For the text-containing cell, return its midpoint in [X, Y] coordinate format. 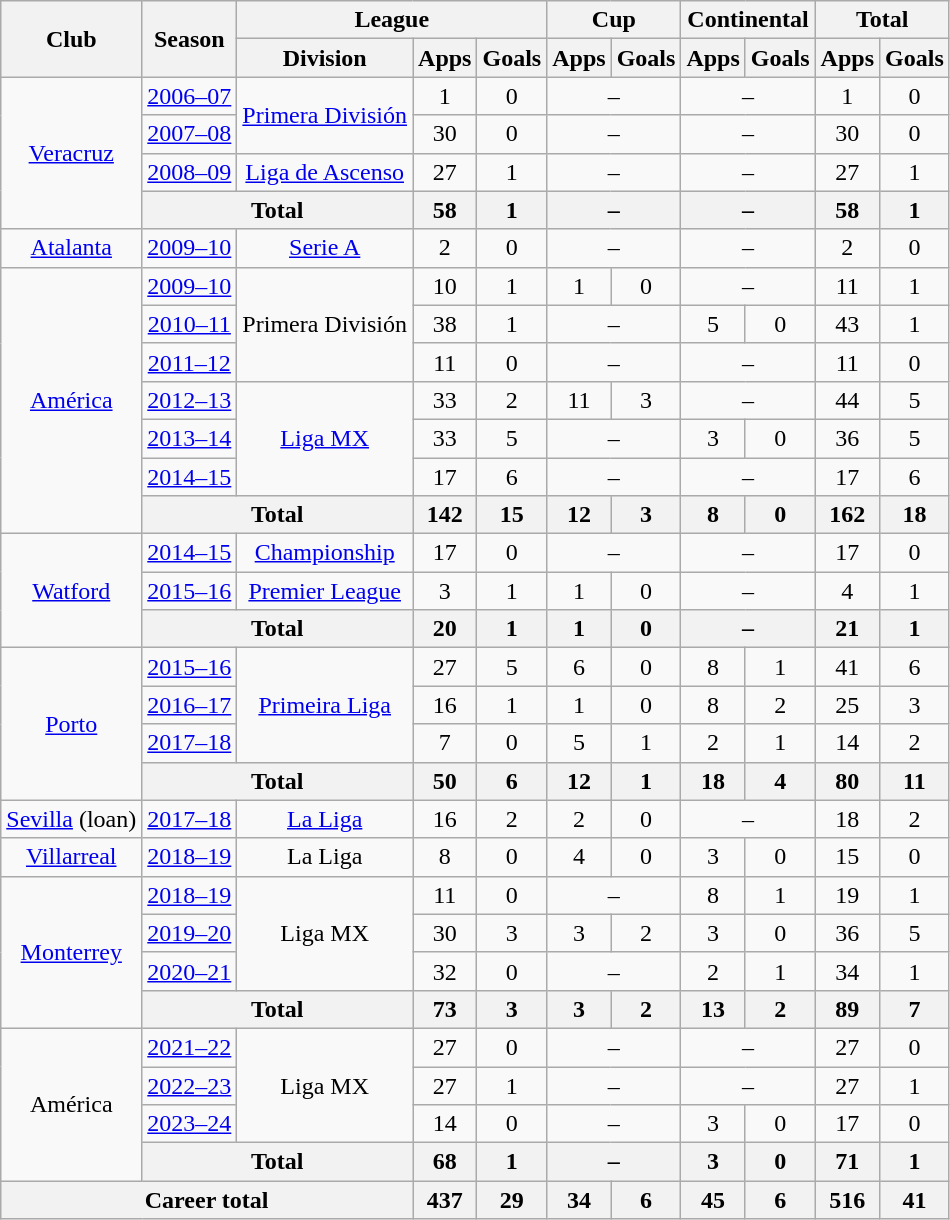
Career total [207, 1200]
Porto [72, 724]
Liga de Ascenso [325, 172]
516 [847, 1200]
2021–22 [190, 1047]
2020–21 [190, 971]
45 [713, 1200]
Monterrey [72, 952]
38 [445, 324]
2013–14 [190, 438]
2022–23 [190, 1085]
20 [445, 629]
2019–20 [190, 933]
Watford [72, 591]
162 [847, 515]
80 [847, 781]
Premier League [325, 591]
142 [445, 515]
League [392, 20]
Atalanta [72, 248]
2011–12 [190, 362]
Cup [614, 20]
Continental [748, 20]
10 [445, 286]
68 [445, 1162]
Season [190, 39]
2006–07 [190, 96]
2016–17 [190, 705]
73 [445, 1009]
25 [847, 705]
50 [445, 781]
32 [445, 971]
44 [847, 400]
Serie A [325, 248]
Championship [325, 553]
71 [847, 1162]
43 [847, 324]
2007–08 [190, 134]
19 [847, 895]
2010–11 [190, 324]
2023–24 [190, 1124]
2012–13 [190, 400]
89 [847, 1009]
13 [713, 1009]
29 [512, 1200]
21 [847, 629]
Primeira Liga [325, 705]
Club [72, 39]
2008–09 [190, 172]
Veracruz [72, 153]
Villarreal [72, 857]
437 [445, 1200]
Sevilla (loan) [72, 819]
Division [325, 58]
